Find where the given text appears and provide that cell's center as (x, y) coordinate. 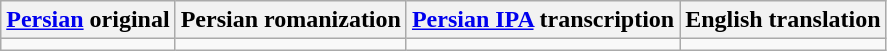
Persian original (88, 20)
Persian IPA transcription (542, 20)
Persian romanization (290, 20)
English translation (783, 20)
